Determine the [X, Y] coordinate at the center of the cell enclosing the given text.  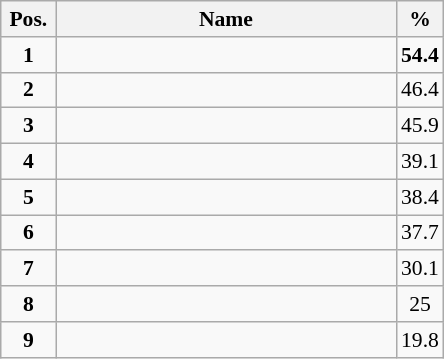
6 [28, 233]
1 [28, 55]
30.1 [420, 269]
Name [226, 19]
3 [28, 126]
25 [420, 304]
38.4 [420, 197]
9 [28, 340]
39.1 [420, 162]
37.7 [420, 233]
54.4 [420, 55]
Pos. [28, 19]
2 [28, 90]
19.8 [420, 340]
4 [28, 162]
8 [28, 304]
46.4 [420, 90]
7 [28, 269]
45.9 [420, 126]
% [420, 19]
5 [28, 197]
